Return the (X, Y) coordinate for the center point of the cell that contains the specified text.  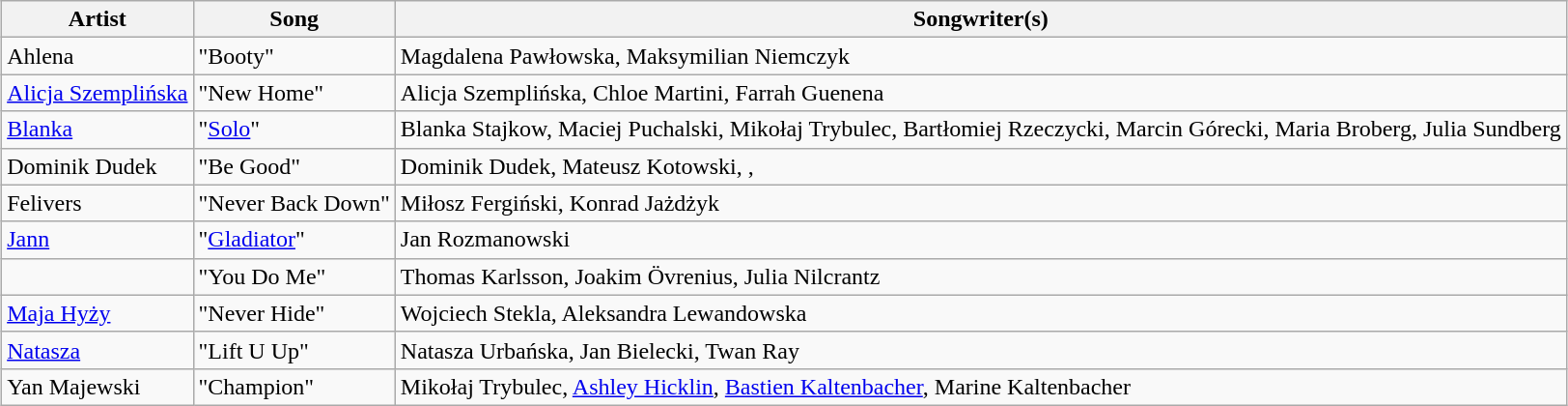
Dominik Dudek, Mateusz Kotowski, , (981, 166)
Jann (98, 240)
Miłosz Fergiński, Konrad Jażdżyk (981, 203)
Thomas Karlsson, Joakim Övrenius, Julia Nilcrantz (981, 276)
"Champion" (294, 387)
"Be Good" (294, 166)
Dominik Dudek (98, 166)
"Never Back Down" (294, 203)
Natasza Urbańska, Jan Bielecki, Twan Ray (981, 350)
Ahlena (98, 56)
Alicja Szemplińska, Chloe Martini, Farrah Guenena (981, 93)
Yan Majewski (98, 387)
Artist (98, 19)
Blanka Stajkow, Maciej Puchalski, Mikołaj Trybulec, Bartłomiej Rzeczycki, Marcin Górecki, Maria Broberg, Julia Sundberg (981, 130)
"Never Hide" (294, 313)
Blanka (98, 130)
Felivers (98, 203)
"Booty" (294, 56)
Song (294, 19)
Natasza (98, 350)
"New Home" (294, 93)
Wojciech Stekla, Aleksandra Lewandowska (981, 313)
"Lift U Up" (294, 350)
Magdalena Pawłowska, Maksymilian Niemczyk (981, 56)
Jan Rozmanowski (981, 240)
Mikołaj Trybulec, Ashley Hicklin, Bastien Kaltenbacher, Marine Kaltenbacher (981, 387)
Songwriter(s) (981, 19)
"Solo" (294, 130)
Maja Hyży (98, 313)
Alicja Szemplińska (98, 93)
"Gladiator" (294, 240)
"You Do Me" (294, 276)
